Scan for the cell matching the given text and deliver its [X, Y] coordinate at center. 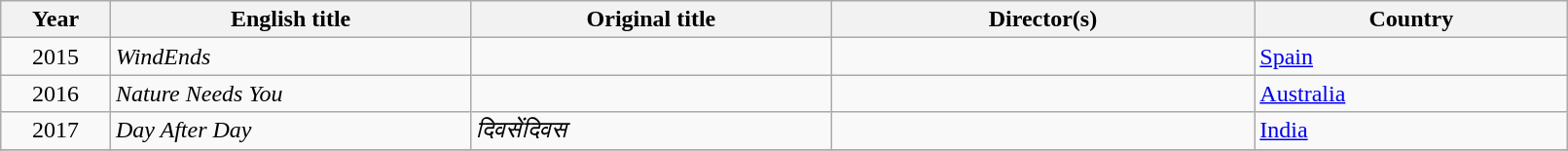
Country [1411, 19]
Year [56, 19]
Australia [1411, 94]
दिवसेंदिवस [651, 131]
English title [290, 19]
Day After Day [290, 131]
Director(s) [1043, 19]
India [1411, 131]
2017 [56, 131]
2015 [56, 57]
WindEnds [290, 57]
2016 [56, 94]
Original title [651, 19]
Spain [1411, 57]
Nature Needs You [290, 94]
